Detect which cell encompasses the target text, then output its [x, y] center coordinate. 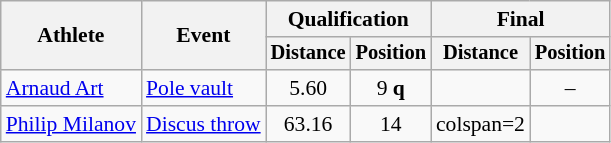
Event [204, 36]
9 q [391, 88]
Philip Milanov [71, 124]
– [570, 88]
Athlete [71, 36]
Final [520, 19]
63.16 [308, 124]
Qualification [348, 19]
5.60 [308, 88]
Pole vault [204, 88]
14 [391, 124]
colspan=2 [480, 124]
Arnaud Art [71, 88]
Discus throw [204, 124]
